Detect which cell encompasses the target text, then output its (x, y) center coordinate. 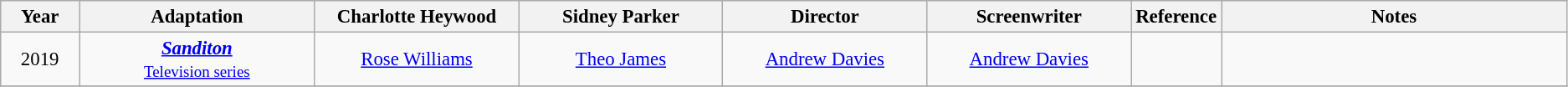
SanditonTelevision series (197, 60)
Director (825, 17)
2019 (40, 60)
Reference (1176, 17)
Year (40, 17)
Screenwriter (1029, 17)
Notes (1394, 17)
Charlotte Heywood (417, 17)
Adaptation (197, 17)
Rose Williams (417, 60)
Theo James (621, 60)
Sidney Parker (621, 17)
